Determine the (x, y) coordinate at the center of the cell enclosing the given text.  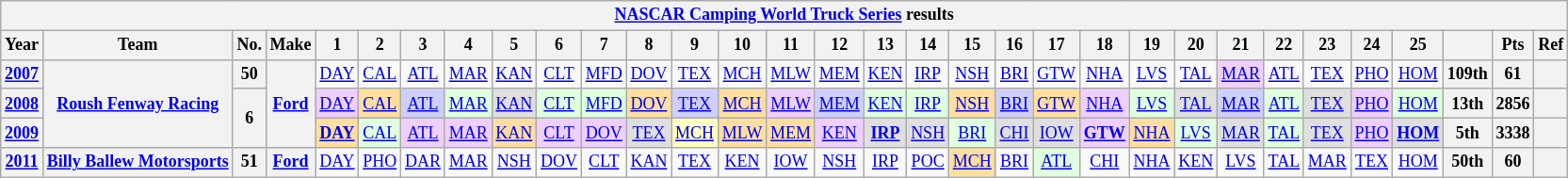
2 (380, 45)
5 (514, 45)
3 (424, 45)
60 (1512, 162)
50th (1468, 162)
8 (649, 45)
3338 (1512, 132)
12 (839, 45)
NASCAR Camping World Truck Series results (784, 15)
15 (972, 45)
25 (1418, 45)
50 (249, 73)
20 (1196, 45)
21 (1241, 45)
9 (695, 45)
10 (742, 45)
DAR (424, 162)
Ref (1551, 45)
13 (885, 45)
17 (1057, 45)
4 (468, 45)
14 (929, 45)
2856 (1512, 104)
Roush Fenway Racing (137, 104)
No. (249, 45)
2011 (23, 162)
16 (1014, 45)
POC (929, 162)
61 (1512, 73)
1 (337, 45)
11 (791, 45)
Billy Ballew Motorsports (137, 162)
23 (1327, 45)
109th (1468, 73)
18 (1106, 45)
Year (23, 45)
Pts (1512, 45)
2009 (23, 132)
51 (249, 162)
Team (137, 45)
13th (1468, 104)
19 (1152, 45)
24 (1371, 45)
7 (604, 45)
22 (1284, 45)
5th (1468, 132)
2008 (23, 104)
Make (290, 45)
2007 (23, 73)
